Capture the cell that displays the provided text and extract its (x, y) central coordinate. 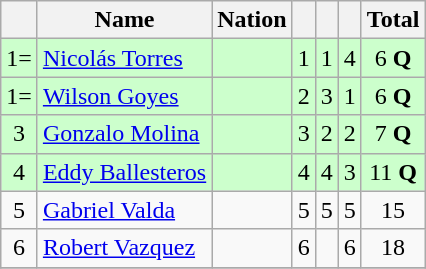
Name (124, 20)
Wilson Goyes (124, 96)
Robert Vazquez (124, 248)
Total (393, 20)
Gabriel Valda (124, 210)
Eddy Ballesteros (124, 172)
Gonzalo Molina (124, 134)
11 Q (393, 172)
7 Q (393, 134)
Nicolás Torres (124, 58)
18 (393, 248)
Nation (252, 20)
15 (393, 210)
